Pinpoint the cell where the given text exists, returning its (X, Y) midpoint coordinate. 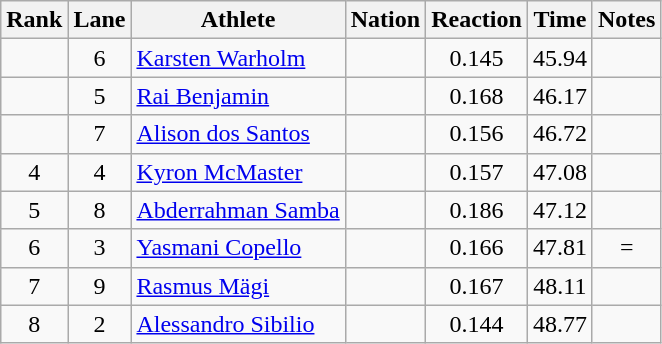
0.186 (477, 210)
Notes (626, 20)
Nation (385, 20)
0.156 (477, 134)
9 (100, 286)
0.144 (477, 324)
48.77 (560, 324)
Reaction (477, 20)
45.94 (560, 58)
Lane (100, 20)
Kyron McMaster (238, 172)
47.81 (560, 248)
2 (100, 324)
= (626, 248)
Alessandro Sibilio (238, 324)
0.166 (477, 248)
0.157 (477, 172)
Time (560, 20)
0.145 (477, 58)
Yasmani Copello (238, 248)
Karsten Warholm (238, 58)
Rasmus Mägi (238, 286)
46.17 (560, 96)
Abderrahman Samba (238, 210)
47.08 (560, 172)
48.11 (560, 286)
Rai Benjamin (238, 96)
Rank (34, 20)
46.72 (560, 134)
Alison dos Santos (238, 134)
3 (100, 248)
Athlete (238, 20)
47.12 (560, 210)
0.167 (477, 286)
0.168 (477, 96)
